Extract the (X, Y) coordinate from the center of the cell holding the provided text.  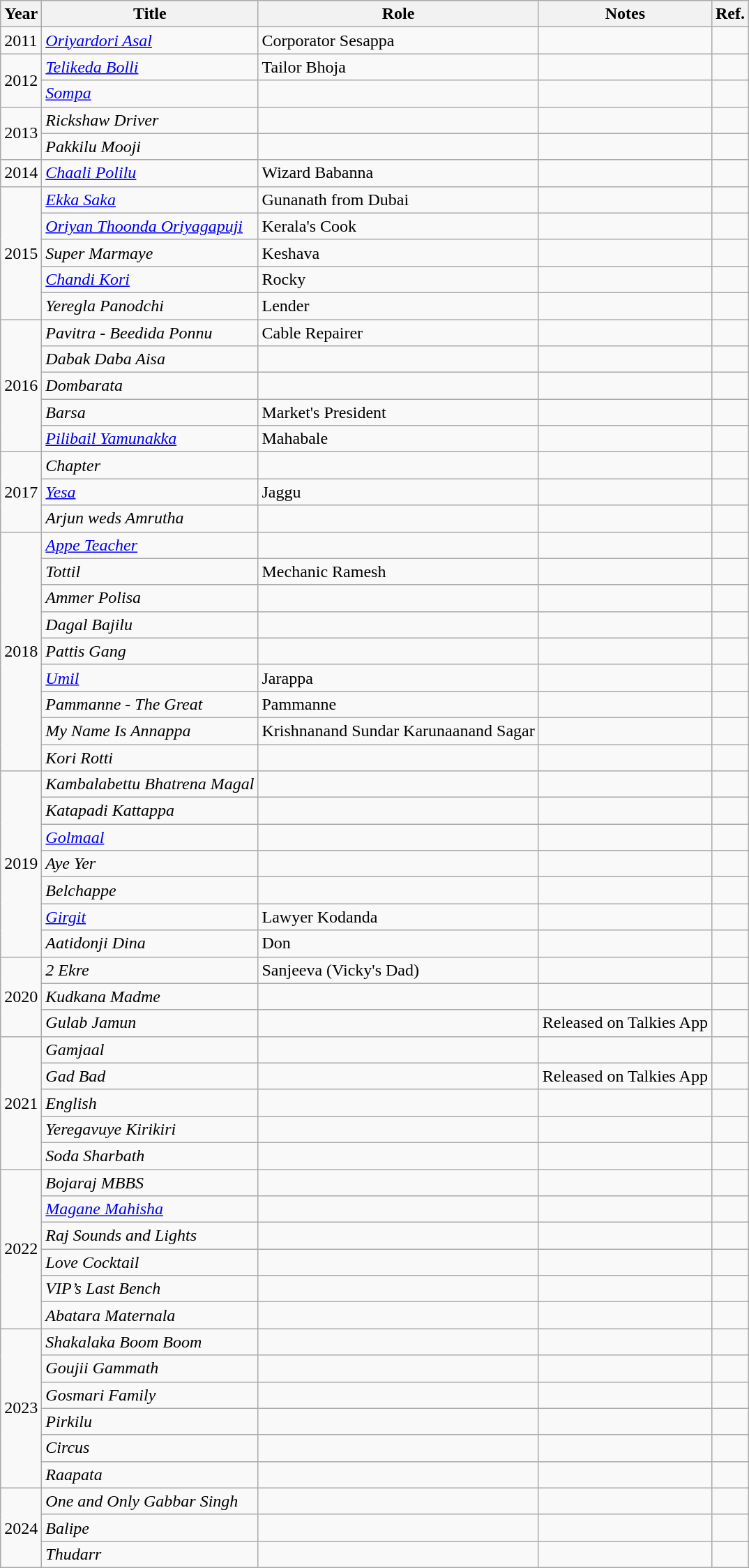
2013 (21, 133)
2021 (21, 1103)
Tailor Bhoja (398, 67)
Soda Sharbath (150, 1156)
Gulab Jamun (150, 1023)
Title (150, 14)
Jaggu (398, 492)
Aye Yer (150, 864)
Mahabale (398, 439)
Raj Sounds and Lights (150, 1236)
Magane Mahisha (150, 1209)
Kudkana Madme (150, 996)
Pakkilu Mooji (150, 147)
2016 (21, 386)
2011 (21, 40)
Pammanne - The Great‌ (150, 704)
Katapadi Kattappa (150, 811)
2017 (21, 492)
Gunanath from Dubai (398, 200)
Pavitra - Beedida Ponnu (150, 333)
English (150, 1103)
Rocky (398, 279)
Shakalaka Boom Boom (150, 1342)
Ref. (729, 14)
Girgit (150, 917)
2020 (21, 996)
Oriyan Thoonda Oriyagapuji (150, 226)
Dabak Daba Aisa (150, 359)
Yesa (150, 492)
Yeregla Panodchi (150, 306)
Role (398, 14)
Lender (398, 306)
Rickshaw Driver (150, 120)
Wizard Babanna (398, 173)
Arjun weds Amrutha (150, 518)
Super Marmaye (150, 253)
Aatidonji Dina (150, 943)
Kambalabettu Bhatrena Magal‌ (150, 784)
VIP’s Last Bench (150, 1289)
2018 (21, 652)
2022 (21, 1249)
Pilibail Yamunakka (150, 439)
My Name Is Annappa (150, 731)
Barsa (150, 412)
One and Only Gabbar Singh (150, 1501)
Jarappa (398, 678)
Oriyardori Asal (150, 40)
Gamjaal (150, 1050)
Raapata (150, 1474)
Corporator Sesappa (398, 40)
Chandi Kori (150, 279)
Don‌ (398, 943)
Chaali Polilu (150, 173)
2015 (21, 253)
Sompa (150, 94)
Lawyer Kodanda (398, 917)
Thudarr (150, 1554)
Kerala's Cook (398, 226)
2019 (21, 864)
Ammer Polisa (150, 598)
Dagal Bajilu (150, 625)
Pirkilu (150, 1421)
Telikeda Bolli (150, 67)
Gad Bad (150, 1076)
Mechanic Ramesh (398, 572)
Love Cocktail (150, 1262)
Circus (150, 1448)
Appe Teacher (150, 545)
2 Ekre (150, 970)
Cable Repairer (398, 333)
Belchappe (150, 890)
Year (21, 14)
Gosmari Family (150, 1395)
2023 (21, 1408)
Krishnanand Sundar Karunaanand Sagar (398, 731)
Notes (625, 14)
Keshava (398, 253)
Market's President (398, 412)
Balipe (150, 1528)
Goujii Gammath (150, 1368)
Pammanne (398, 704)
Umil (150, 678)
Chapter (150, 465)
Dombarata (150, 386)
2024 (21, 1528)
Yeregavuye Kirikiri (150, 1129)
2014 (21, 173)
2012 (21, 80)
Golmaal (150, 837)
Ekka Saka (150, 200)
Pattis Gang (150, 651)
Tottil (150, 572)
Abatara Maternala (150, 1315)
Kori Rotti (150, 757)
Sanjeeva (Vicky's Dad) (398, 970)
Bojaraj MBBS (150, 1183)
